Capture the cell that displays the provided text and extract its (X, Y) central coordinate. 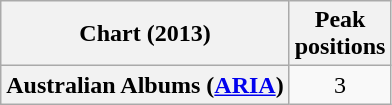
Australian Albums (ARIA) (145, 85)
Chart (2013) (145, 34)
Peakpositions (340, 34)
3 (340, 85)
